Locate the cell with the specified text and output its (X, Y) center coordinate. 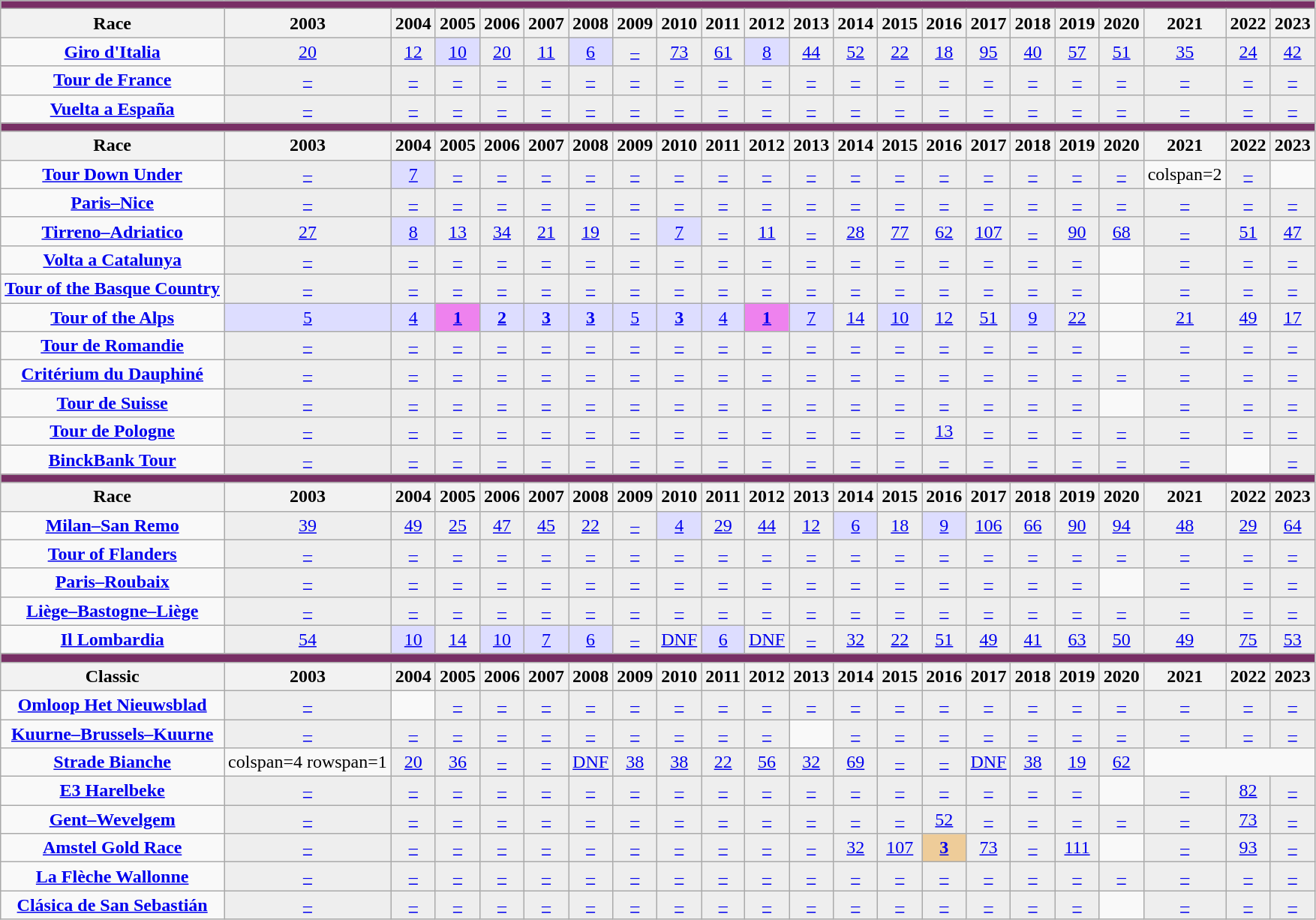
Milan–San Remo (113, 525)
27 (308, 231)
colspan=2 (1185, 174)
94 (1121, 525)
45 (546, 525)
Omloop Het Nieuwsblad (113, 705)
E3 Harelbeke (113, 791)
106 (989, 525)
La Flèche Wallonne (113, 876)
Tour de Pologne (113, 431)
Amstel Gold Race (113, 848)
Volta a Catalunya (113, 260)
Classic (113, 676)
64 (1292, 525)
Paris–Nice (113, 203)
Tour de France (113, 80)
Tour Down Under (113, 174)
42 (1292, 52)
111 (1077, 848)
Kuurne–Brussels–Kuurne (113, 733)
Strade Bianche (113, 762)
Vuelta a España (113, 109)
50 (1121, 639)
Tirreno–Adriatico (113, 231)
Tour of the Alps (113, 317)
68 (1121, 231)
Gent–Wevelgem (113, 819)
41 (1032, 639)
48 (1185, 525)
Tour of Flanders (113, 554)
Paris–Roubaix (113, 582)
54 (308, 639)
2 (501, 317)
66 (1032, 525)
77 (900, 231)
34 (501, 231)
Critérium du Dauphiné (113, 374)
93 (1248, 848)
BinckBank Tour (113, 460)
Clásica de San Sebastián (113, 905)
Il Lombardia (113, 639)
82 (1248, 791)
57 (1077, 52)
69 (855, 762)
17 (1292, 317)
Tour de Romandie (113, 346)
Liège–Bastogne–Liège (113, 611)
95 (989, 52)
Tour of the Basque Country (113, 288)
36 (458, 762)
39 (308, 525)
75 (1248, 639)
63 (1077, 639)
40 (1032, 52)
53 (1292, 639)
colspan=4 rowspan=1 (308, 762)
28 (855, 231)
24 (1248, 52)
56 (767, 762)
25 (458, 525)
Tour de Suisse (113, 403)
Giro d'Italia (113, 52)
61 (723, 52)
35 (1185, 52)
